Provide the [x, y] coordinate of the cell's center where the given text is located.  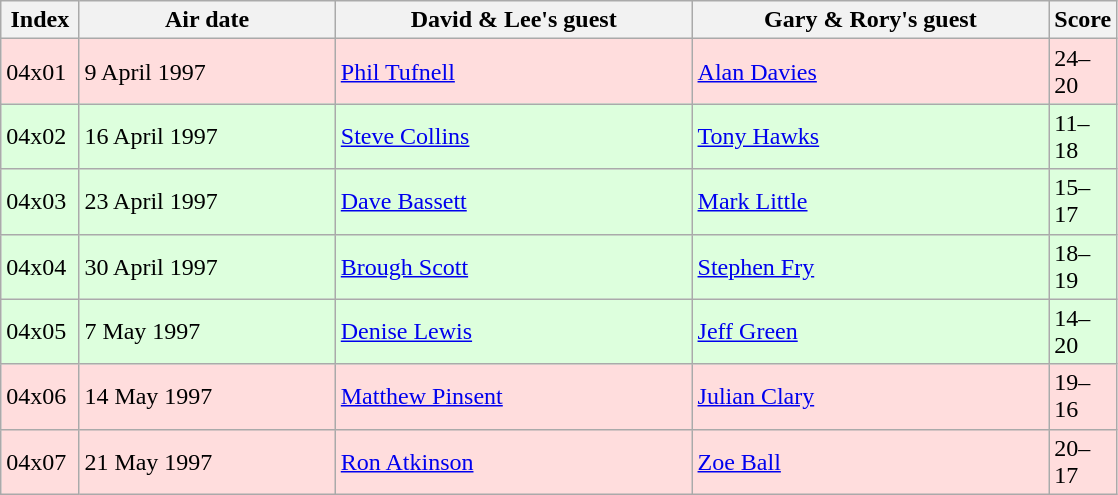
Zoe Ball [870, 462]
Alan Davies [870, 72]
04x04 [40, 266]
Dave Bassett [514, 202]
15–17 [1083, 202]
Air date [207, 20]
04x05 [40, 332]
Denise Lewis [514, 332]
Phil Tufnell [514, 72]
7 May 1997 [207, 332]
21 May 1997 [207, 462]
Gary & Rory's guest [870, 20]
9 April 1997 [207, 72]
Ron Atkinson [514, 462]
Index [40, 20]
20–17 [1083, 462]
04x06 [40, 396]
16 April 1997 [207, 136]
Brough Scott [514, 266]
14–20 [1083, 332]
04x03 [40, 202]
Tony Hawks [870, 136]
Steve Collins [514, 136]
Score [1083, 20]
Matthew Pinsent [514, 396]
Julian Clary [870, 396]
Mark Little [870, 202]
04x01 [40, 72]
David & Lee's guest [514, 20]
19–16 [1083, 396]
Jeff Green [870, 332]
11–18 [1083, 136]
14 May 1997 [207, 396]
Stephen Fry [870, 266]
18–19 [1083, 266]
24–20 [1083, 72]
23 April 1997 [207, 202]
30 April 1997 [207, 266]
04x07 [40, 462]
04x02 [40, 136]
